Find where the given text appears and provide that cell's center as [X, Y] coordinate. 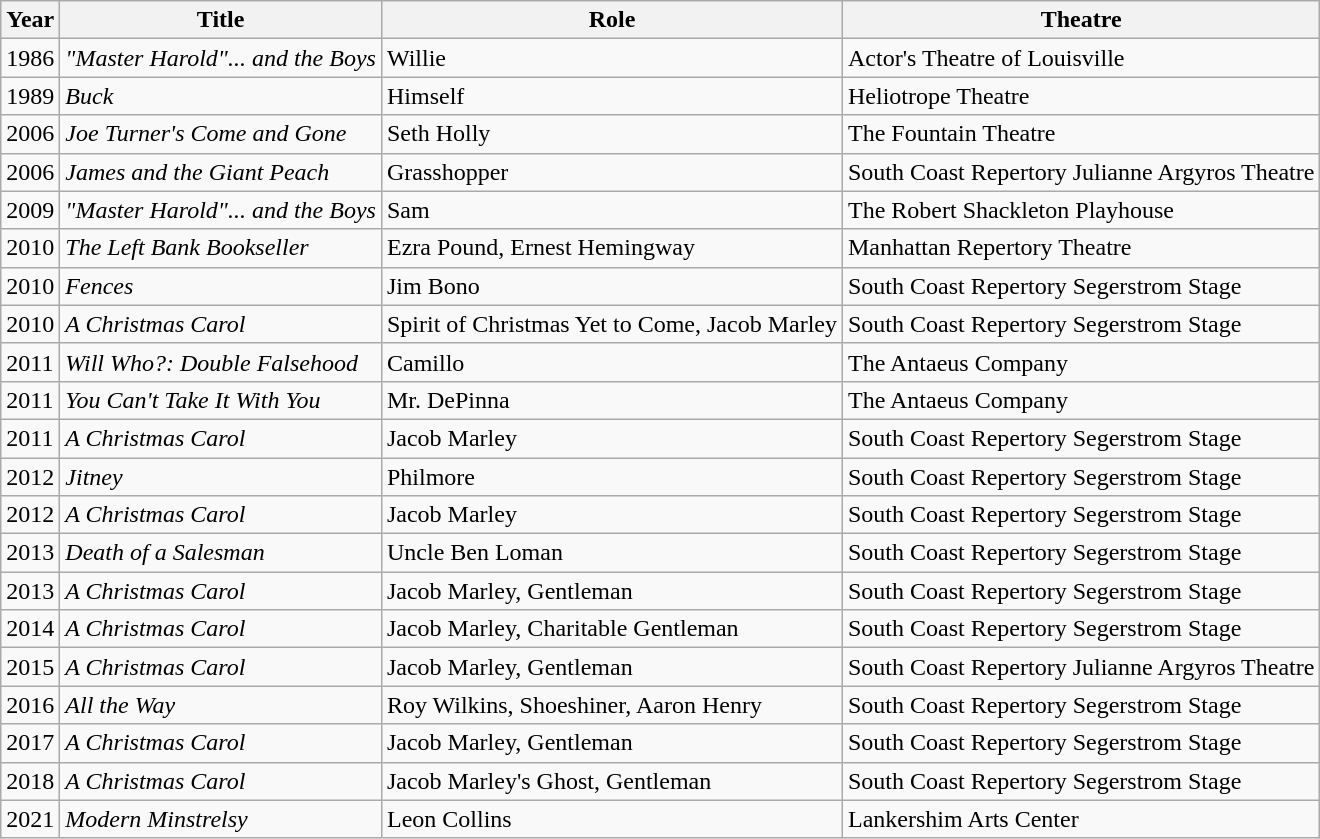
2016 [30, 705]
The Left Bank Bookseller [221, 248]
1986 [30, 58]
Mr. DePinna [612, 400]
Joe Turner's Come and Gone [221, 134]
Title [221, 20]
Manhattan Repertory Theatre [1080, 248]
Grasshopper [612, 172]
2017 [30, 743]
You Can't Take It With You [221, 400]
Philmore [612, 477]
Roy Wilkins, Shoeshiner, Aaron Henry [612, 705]
2018 [30, 781]
2009 [30, 210]
2014 [30, 629]
Year [30, 20]
The Fountain Theatre [1080, 134]
Actor's Theatre of Louisville [1080, 58]
Will Who?: Double Falsehood [221, 362]
James and the Giant Peach [221, 172]
Seth Holly [612, 134]
Himself [612, 96]
Ezra Pound, Ernest Hemingway [612, 248]
Willie [612, 58]
Jacob Marley, Charitable Gentleman [612, 629]
Jim Bono [612, 286]
Jitney [221, 477]
The Robert Shackleton Playhouse [1080, 210]
2021 [30, 819]
Sam [612, 210]
Death of a Salesman [221, 553]
Camillo [612, 362]
2015 [30, 667]
1989 [30, 96]
Spirit of Christmas Yet to Come, Jacob Marley [612, 324]
Jacob Marley's Ghost, Gentleman [612, 781]
Theatre [1080, 20]
Leon Collins [612, 819]
Role [612, 20]
Heliotrope Theatre [1080, 96]
All the Way [221, 705]
Lankershim Arts Center [1080, 819]
Buck [221, 96]
Fences [221, 286]
Uncle Ben Loman [612, 553]
Modern Minstrelsy [221, 819]
